From the cell containing the given text, extract its center point as [X, Y] coordinate. 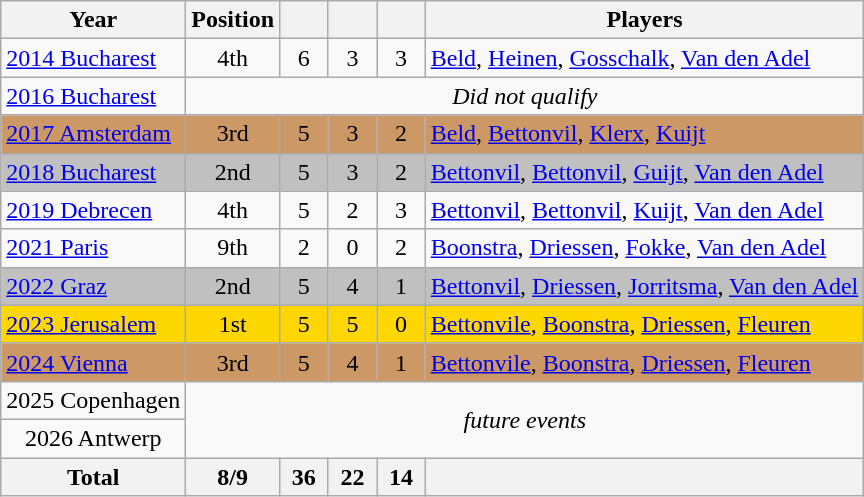
2021 Paris [94, 248]
Total [94, 477]
2026 Antwerp [94, 438]
2017 Amsterdam [94, 134]
Year [94, 20]
22 [352, 477]
2019 Debrecen [94, 210]
36 [304, 477]
Boonstra, Driessen, Fokke, Van den Adel [644, 248]
2018 Bucharest [94, 172]
6 [304, 58]
2024 Vienna [94, 362]
9th [233, 248]
Players [644, 20]
Bettonvil, Bettonvil, Guijt, Van den Adel [644, 172]
Beld, Bettonvil, Klerx, Kuijt [644, 134]
8/9 [233, 477]
2014 Bucharest [94, 58]
Beld, Heinen, Gosschalk, Van den Adel [644, 58]
2016 Bucharest [94, 96]
1st [233, 324]
Did not qualify [525, 96]
2023 Jerusalem [94, 324]
2022 Graz [94, 286]
Bettonvil, Driessen, Jorritsma, Van den Adel [644, 286]
Position [233, 20]
14 [402, 477]
2025 Copenhagen [94, 400]
Bettonvil, Bettonvil, Kuijt, Van den Adel [644, 210]
future events [525, 419]
